Detect which cell encompasses the target text, then output its (X, Y) center coordinate. 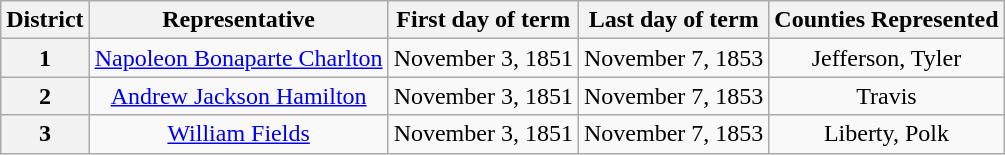
Representative (238, 20)
Counties Represented (886, 20)
Last day of term (673, 20)
Napoleon Bonaparte Charlton (238, 58)
2 (45, 96)
Travis (886, 96)
Jefferson, Tyler (886, 58)
Andrew Jackson Hamilton (238, 96)
1 (45, 58)
3 (45, 134)
First day of term (483, 20)
District (45, 20)
William Fields (238, 134)
Liberty, Polk (886, 134)
